Extract the (X, Y) coordinate from the center of the cell holding the provided text.  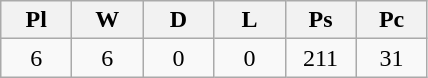
W (108, 20)
L (250, 20)
D (178, 20)
Pc (392, 20)
31 (392, 58)
Ps (320, 20)
Pl (36, 20)
211 (320, 58)
